Identify which cell holds the provided text, then report its [x, y] central coordinate. 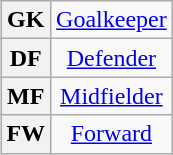
Goalkeeper [112, 20]
FW [26, 134]
GK [26, 20]
Forward [112, 134]
Midfielder [112, 96]
DF [26, 58]
Defender [112, 58]
MF [26, 96]
